Detect which cell encompasses the target text, then output its (x, y) center coordinate. 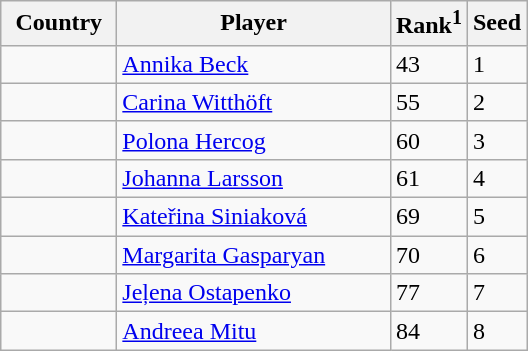
1 (496, 64)
Kateřina Siniaková (254, 217)
7 (496, 293)
4 (496, 178)
8 (496, 331)
77 (428, 293)
55 (428, 102)
3 (496, 140)
2 (496, 102)
Annika Beck (254, 64)
84 (428, 331)
Margarita Gasparyan (254, 255)
Johanna Larsson (254, 178)
Carina Witthöft (254, 102)
Seed (496, 24)
69 (428, 217)
Jeļena Ostapenko (254, 293)
5 (496, 217)
Player (254, 24)
Country (59, 24)
70 (428, 255)
60 (428, 140)
43 (428, 64)
6 (496, 255)
Rank1 (428, 24)
61 (428, 178)
Polona Hercog (254, 140)
Andreea Mitu (254, 331)
